Determine the (X, Y) coordinate at the center of the cell enclosing the given text.  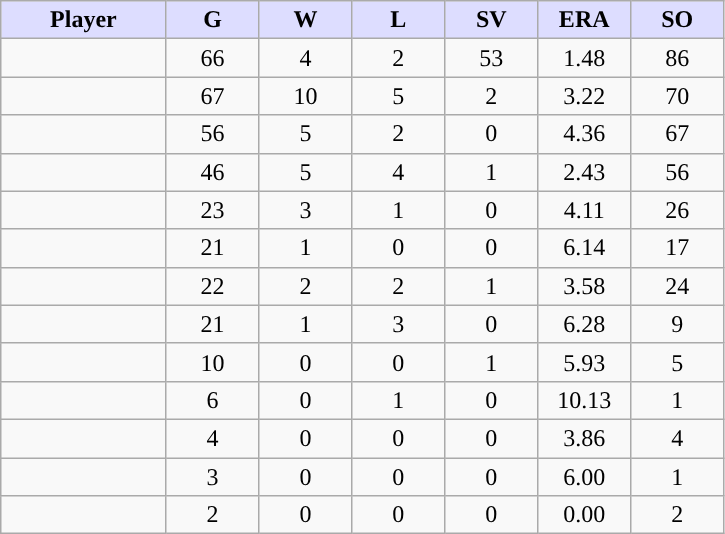
1.48 (584, 58)
2.43 (584, 172)
6.28 (584, 324)
22 (212, 286)
Player (84, 20)
G (212, 20)
4.36 (584, 134)
6.14 (584, 248)
SO (678, 20)
L (398, 20)
24 (678, 286)
86 (678, 58)
3.22 (584, 96)
6 (212, 400)
70 (678, 96)
W (306, 20)
4.11 (584, 210)
3.58 (584, 286)
6.00 (584, 477)
46 (212, 172)
17 (678, 248)
66 (212, 58)
SV (492, 20)
9 (678, 324)
26 (678, 210)
53 (492, 58)
23 (212, 210)
10.13 (584, 400)
3.86 (584, 438)
ERA (584, 20)
5.93 (584, 362)
0.00 (584, 515)
